Determine the [X, Y] coordinate at the center of the cell enclosing the given text.  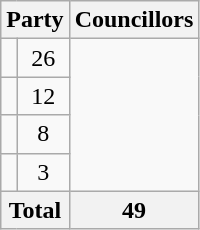
26 [43, 58]
Total [35, 210]
Councillors [134, 20]
49 [134, 210]
12 [43, 96]
3 [43, 172]
Party [35, 20]
8 [43, 134]
